Output the [X, Y] coordinate of the center of the cell containing the given text.  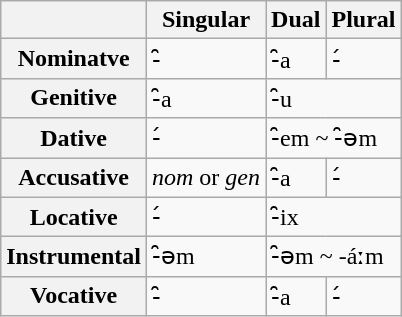
Dative [74, 138]
Accusative [74, 178]
Locative [74, 217]
Genitive [74, 98]
Nominatve [74, 59]
Singular [206, 20]
Vocative [74, 296]
Plural [364, 20]
-̑ix [334, 217]
Dual [296, 20]
Instrumental [74, 257]
-̑u [334, 98]
-̑əm ~ -áːm [334, 257]
nom or gen [206, 178]
-̑əm [206, 257]
-̑em ~ -̑əm [334, 138]
